From the cell containing the given text, extract its center point as (x, y) coordinate. 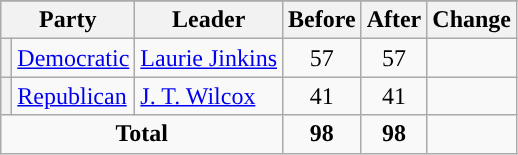
Republican (74, 96)
Party (68, 20)
Total (142, 134)
After (394, 20)
Before (322, 20)
Democratic (74, 58)
Change (472, 20)
Leader (209, 20)
Laurie Jinkins (209, 58)
J. T. Wilcox (209, 96)
